Output the (X, Y) coordinate of the center of the cell containing the given text.  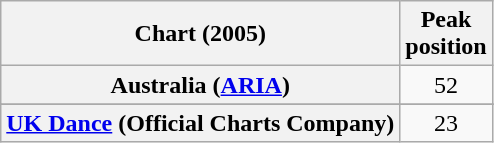
Chart (2005) (200, 34)
23 (446, 123)
52 (446, 85)
Peakposition (446, 34)
UK Dance (Official Charts Company) (200, 123)
Australia (ARIA) (200, 85)
